Extract the (X, Y) coordinate from the center of the cell holding the provided text.  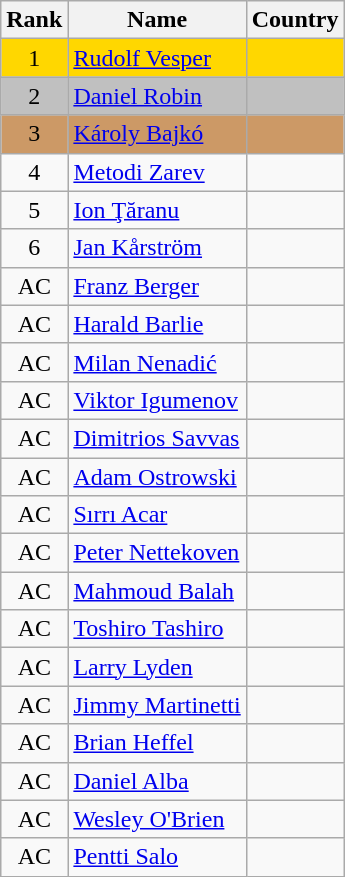
Daniel Alba (157, 781)
1 (34, 58)
3 (34, 134)
Larry Lyden (157, 667)
Ion Ţăranu (157, 210)
Pentti Salo (157, 857)
Károly Bajkó (157, 134)
Rank (34, 20)
Name (157, 20)
Adam Ostrowski (157, 477)
Jan Kårström (157, 248)
Harald Barlie (157, 324)
Mahmoud Balah (157, 591)
Metodi Zarev (157, 172)
2 (34, 96)
Sırrı Acar (157, 515)
Jimmy Martinetti (157, 705)
4 (34, 172)
Franz Berger (157, 286)
Brian Heffel (157, 743)
Wesley O'Brien (157, 819)
Milan Nenadić (157, 362)
6 (34, 248)
Peter Nettekoven (157, 553)
Country (295, 20)
Daniel Robin (157, 96)
Dimitrios Savvas (157, 438)
5 (34, 210)
Toshiro Tashiro (157, 629)
Rudolf Vesper (157, 58)
Viktor Igumenov (157, 400)
